Provide the (x, y) coordinate of the cell's center where the given text is located.  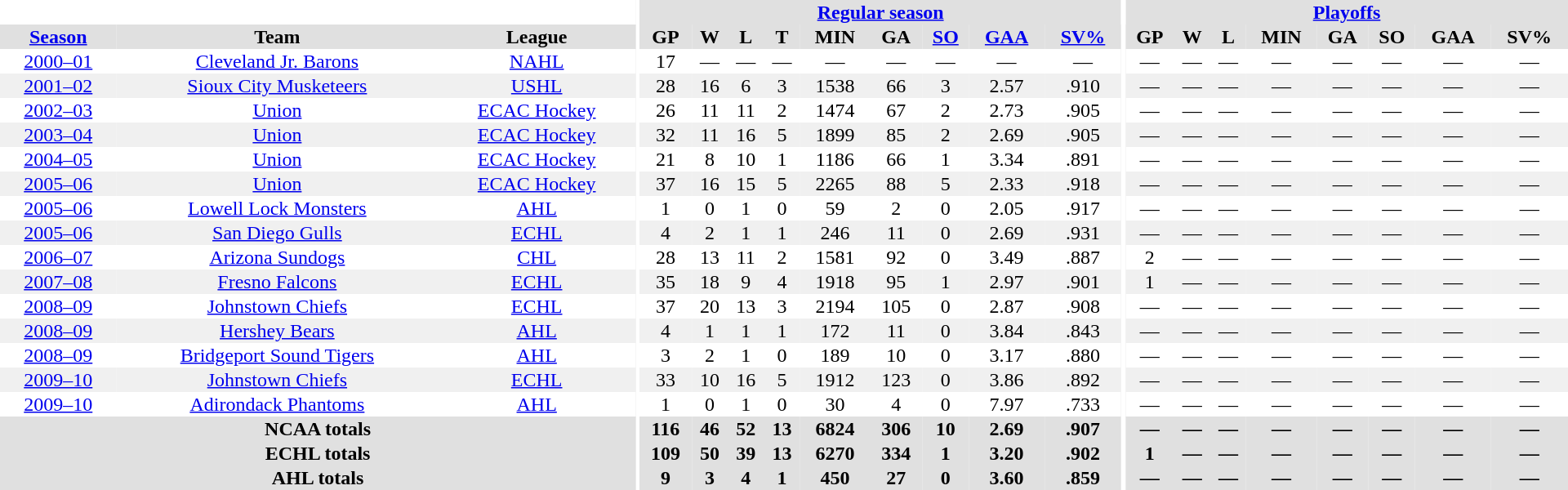
18 (710, 282)
2.05 (1006, 208)
189 (835, 355)
2007–08 (58, 282)
Season (58, 37)
6824 (835, 429)
.891 (1083, 159)
2000–01 (58, 61)
7.97 (1006, 404)
306 (896, 429)
2.97 (1006, 282)
3.34 (1006, 159)
1581 (835, 257)
88 (896, 184)
Fresno Falcons (277, 282)
.918 (1083, 184)
.901 (1083, 282)
.892 (1083, 380)
27 (896, 478)
6270 (835, 453)
450 (835, 478)
.902 (1083, 453)
.917 (1083, 208)
Arizona Sundogs (277, 257)
ECHL totals (318, 453)
26 (666, 110)
2.33 (1006, 184)
6 (746, 86)
59 (835, 208)
NAHL (537, 61)
46 (710, 429)
2265 (835, 184)
Hershey Bears (277, 331)
246 (835, 233)
109 (666, 453)
1538 (835, 86)
17 (666, 61)
.910 (1083, 86)
.887 (1083, 257)
Regular season (880, 12)
Playoffs (1347, 12)
2.57 (1006, 86)
.843 (1083, 331)
2006–07 (58, 257)
172 (835, 331)
95 (896, 282)
3.49 (1006, 257)
3.86 (1006, 380)
2.73 (1006, 110)
1918 (835, 282)
2001–02 (58, 86)
Lowell Lock Monsters (277, 208)
NCAA totals (318, 429)
20 (710, 306)
T (782, 37)
Sioux City Musketeers (277, 86)
League (537, 37)
Cleveland Jr. Barons (277, 61)
USHL (537, 86)
.733 (1083, 404)
2194 (835, 306)
2.87 (1006, 306)
Adirondack Phantoms (277, 404)
.908 (1083, 306)
39 (746, 453)
33 (666, 380)
123 (896, 380)
AHL totals (318, 478)
50 (710, 453)
32 (666, 135)
CHL (537, 257)
San Diego Gulls (277, 233)
3.20 (1006, 453)
92 (896, 257)
3.60 (1006, 478)
.880 (1083, 355)
Team (277, 37)
15 (746, 184)
116 (666, 429)
2004–05 (58, 159)
21 (666, 159)
3.84 (1006, 331)
85 (896, 135)
1899 (835, 135)
.859 (1083, 478)
1186 (835, 159)
.931 (1083, 233)
67 (896, 110)
35 (666, 282)
.907 (1083, 429)
52 (746, 429)
8 (710, 159)
Bridgeport Sound Tigers (277, 355)
30 (835, 404)
1912 (835, 380)
2002–03 (58, 110)
2003–04 (58, 135)
3.17 (1006, 355)
105 (896, 306)
1474 (835, 110)
334 (896, 453)
